Determine the [x, y] coordinate at the center of the cell enclosing the given text.  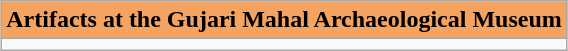
Artifacts at the Gujari Mahal Archaeological Museum [284, 20]
